For the text-containing cell, return its midpoint in (x, y) coordinate format. 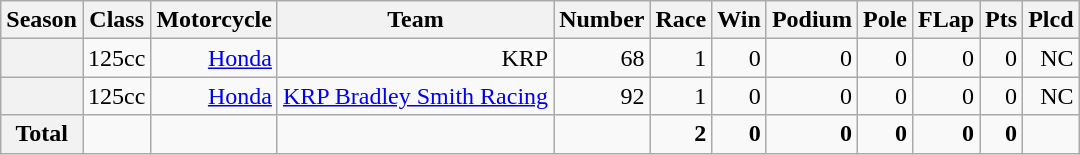
Win (740, 20)
Podium (812, 20)
Plcd (1051, 20)
Total (42, 134)
KRP (415, 58)
2 (681, 134)
Class (116, 20)
Race (681, 20)
92 (602, 96)
Number (602, 20)
Pole (884, 20)
Motorcycle (214, 20)
Team (415, 20)
68 (602, 58)
FLap (946, 20)
Season (42, 20)
Pts (1002, 20)
KRP Bradley Smith Racing (415, 96)
